Extract the [X, Y] coordinate from the center of the cell holding the provided text.  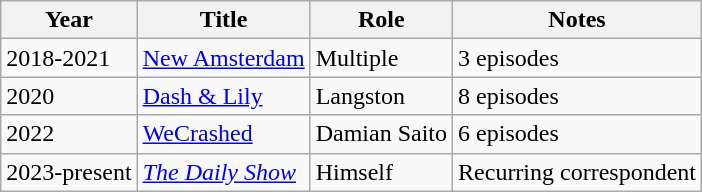
2022 [69, 134]
The Daily Show [224, 172]
Multiple [381, 58]
2020 [69, 96]
Himself [381, 172]
WeCrashed [224, 134]
Langston [381, 96]
2023-present [69, 172]
Damian Saito [381, 134]
8 episodes [578, 96]
New Amsterdam [224, 58]
Dash & Lily [224, 96]
Year [69, 20]
Notes [578, 20]
Role [381, 20]
Recurring correspondent [578, 172]
3 episodes [578, 58]
Title [224, 20]
2018-2021 [69, 58]
6 episodes [578, 134]
